Output the (X, Y) coordinate of the center of the cell containing the given text.  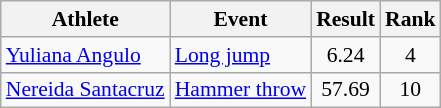
Result (346, 19)
10 (410, 90)
Event (240, 19)
Nereida Santacruz (86, 90)
Rank (410, 19)
6.24 (346, 55)
57.69 (346, 90)
Long jump (240, 55)
Athlete (86, 19)
4 (410, 55)
Yuliana Angulo (86, 55)
Hammer throw (240, 90)
